Capture the cell that displays the provided text and extract its [x, y] central coordinate. 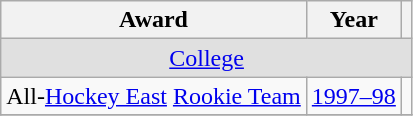
1997–98 [354, 96]
All-Hockey East Rookie Team [154, 96]
Award [154, 20]
Year [354, 20]
College [207, 58]
